Locate the cell with the specified text and output its (x, y) center coordinate. 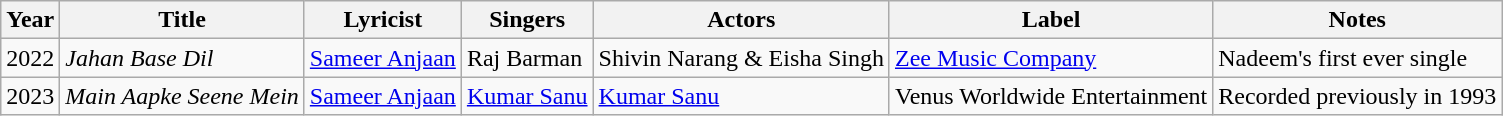
Actors (741, 20)
Nadeem's first ever single (1358, 58)
2022 (30, 58)
Lyricist (382, 20)
2023 (30, 96)
Zee Music Company (1050, 58)
Label (1050, 20)
Jahan Base Dil (182, 58)
Raj Barman (527, 58)
Title (182, 20)
Singers (527, 20)
Shivin Narang & Eisha Singh (741, 58)
Notes (1358, 20)
Recorded previously in 1993 (1358, 96)
Venus Worldwide Entertainment (1050, 96)
Year (30, 20)
Main Aapke Seene Mein (182, 96)
